Scan for the cell matching the given text and deliver its (x, y) coordinate at center. 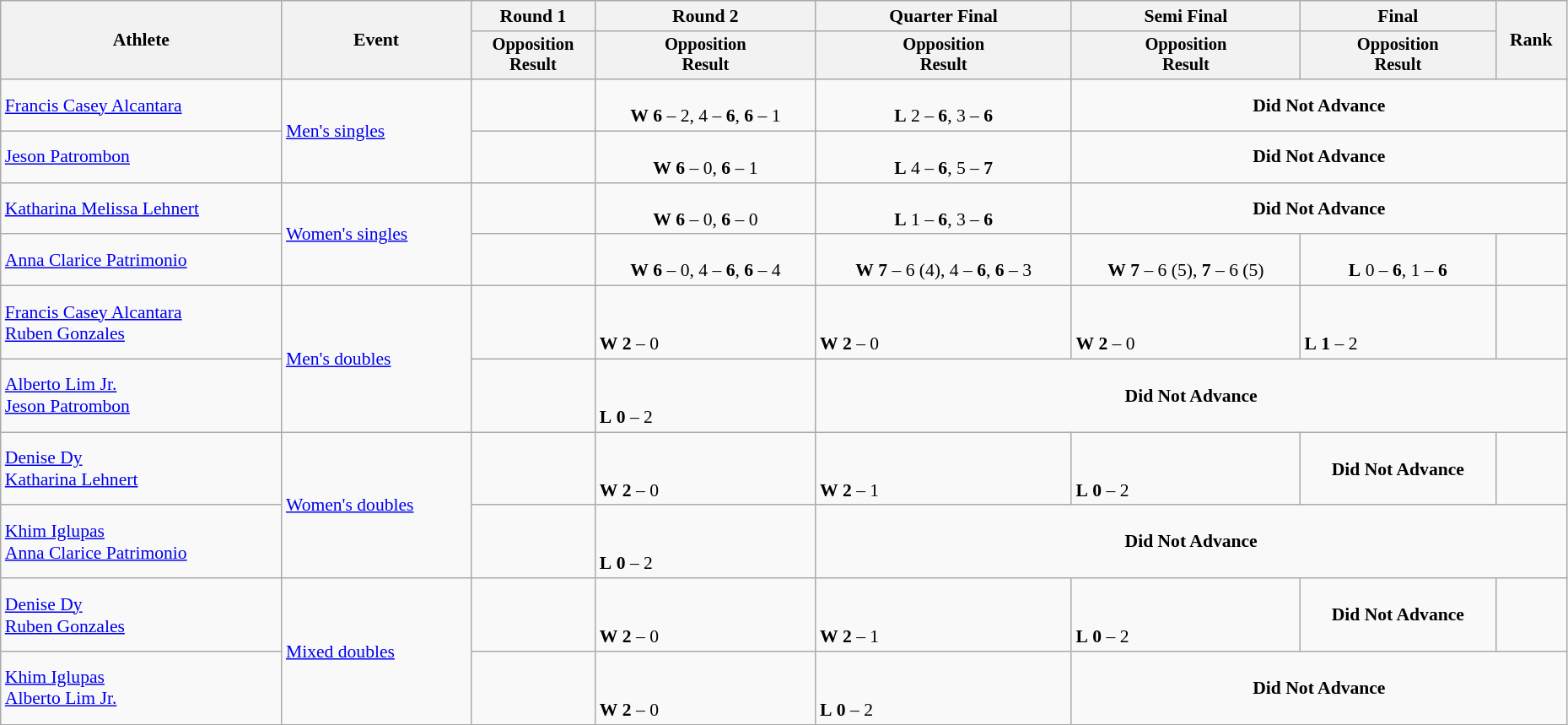
W 6 – 2, 4 – 6, 6 – 1 (705, 105)
W 6 – 0, 4 – 6, 6 – 4 (705, 260)
Khim IglupasAnna Clarice Patrimonio (142, 542)
Men's doubles (376, 360)
Anna Clarice Patrimonio (142, 260)
Rank (1531, 41)
Jeson Patrombon (142, 157)
Quarter Final (943, 16)
L 1 – 2 (1398, 322)
Women's doubles (376, 505)
Final (1398, 16)
Athlete (142, 41)
L 4 – 6, 5 – 7 (943, 157)
Semi Final (1186, 16)
Katharina Melissa Lehnert (142, 209)
Mixed doubles (376, 652)
Francis Casey AlcantaraRuben Gonzales (142, 322)
L 1 – 6, 3 – 6 (943, 209)
Denise DyRuben Gonzales (142, 614)
Khim IglupasAlberto Lim Jr. (142, 689)
Round 1 (533, 16)
W 6 – 0, 6 – 1 (705, 157)
L 2 – 6, 3 – 6 (943, 105)
L 0 – 6, 1 – 6 (1398, 260)
W 7 – 6 (5), 7 – 6 (5) (1186, 260)
Women's singles (376, 235)
Alberto Lim Jr.Jeson Patrombon (142, 397)
Men's singles (376, 131)
Denise DyKatharina Lehnert (142, 469)
Round 2 (705, 16)
Event (376, 41)
W 6 – 0, 6 – 0 (705, 209)
W 7 – 6 (4), 4 – 6, 6 – 3 (943, 260)
Francis Casey Alcantara (142, 105)
